Locate the cell with the specified text and output its [x, y] center coordinate. 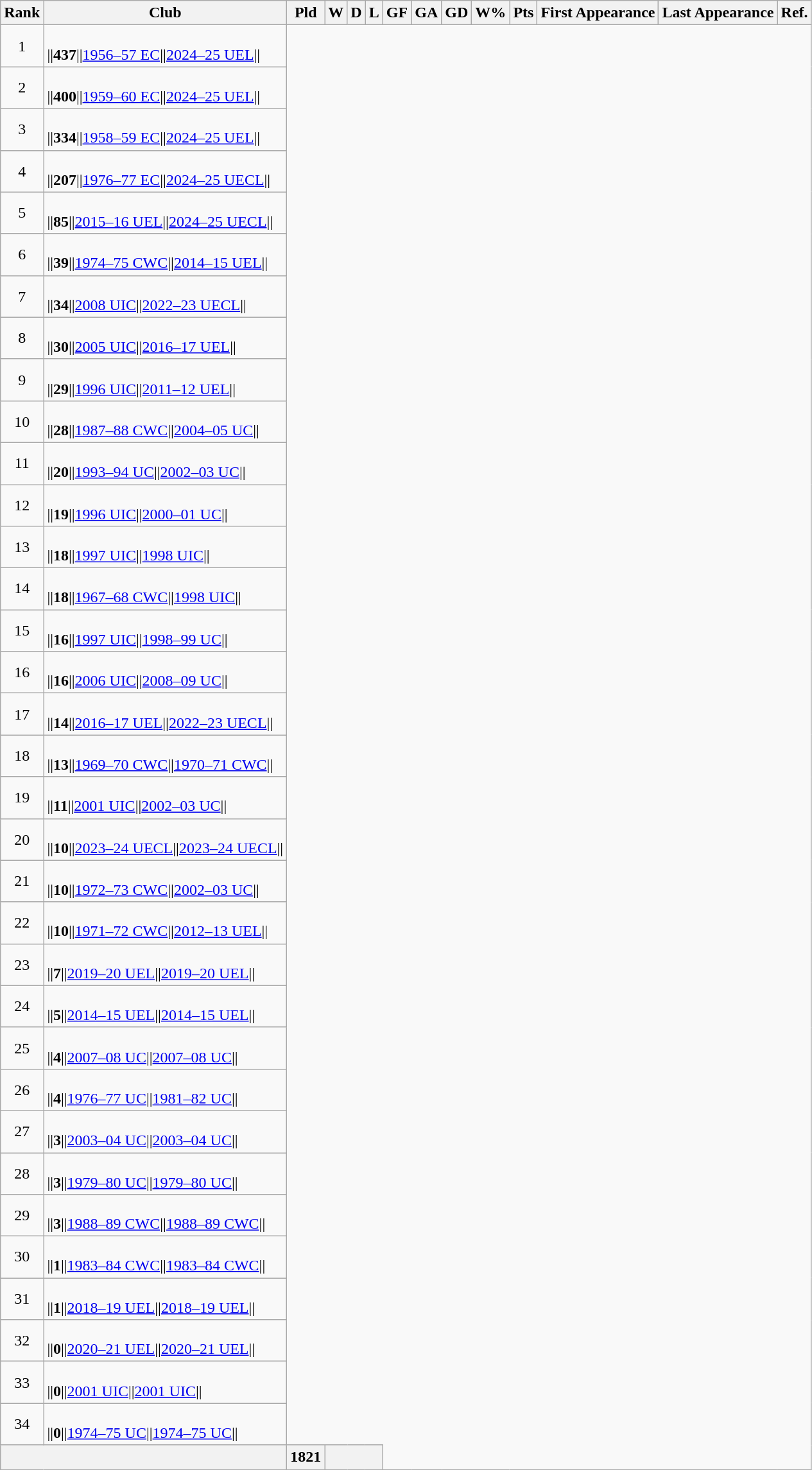
10 [22, 421]
GF [397, 13]
||14||2016–17 UEL||2022–23 UECL|| [166, 714]
1821 [306, 1457]
14 [22, 589]
||400||1959–60 EC||2024–25 UEL|| [166, 87]
17 [22, 714]
||0||1974–75 UC||1974–75 UC|| [166, 1424]
19 [22, 797]
16 [22, 673]
First Appearance [598, 13]
L [374, 13]
||10||1971–72 CWC||2012–13 UEL|| [166, 923]
18 [22, 756]
||29||1996 UIC||2011–12 UEL|| [166, 380]
8 [22, 338]
||4||2007–08 UC||2007–08 UC|| [166, 1048]
Pld [306, 13]
||19||1996 UIC||2000–01 UC|| [166, 505]
22 [22, 923]
||85||2015–16 UEL||2024–25 UECL|| [166, 213]
27 [22, 1131]
||10||1972–73 CWC||2002–03 UC|| [166, 881]
12 [22, 505]
25 [22, 1048]
D [356, 13]
||4||1976–77 UC||1981–82 UC|| [166, 1090]
4 [22, 171]
11 [22, 463]
Rank [22, 13]
15 [22, 630]
5 [22, 213]
||437||1956–57 EC||2024–25 UEL|| [166, 46]
||18||1997 UIC||1998 UIC|| [166, 547]
||16||1997 UIC||1998–99 UC|| [166, 630]
2 [22, 87]
||11||2001 UIC||2002–03 UC|| [166, 797]
||1||2018–19 UEL||2018–19 UEL|| [166, 1299]
7 [22, 297]
||34||2008 UIC||2022–23 UECL|| [166, 297]
20 [22, 840]
Pts [524, 13]
30 [22, 1257]
23 [22, 964]
Last Appearance [718, 13]
||0||2020–21 UEL||2020–21 UEL|| [166, 1340]
31 [22, 1299]
W% [490, 13]
||20||1993–94 UC||2002–03 UC|| [166, 463]
34 [22, 1424]
||28||1987–88 CWC||2004–05 UC|| [166, 421]
||39||1974–75 CWC||2014–15 UEL|| [166, 254]
Club [166, 13]
32 [22, 1340]
Ref. [795, 13]
9 [22, 380]
33 [22, 1383]
1 [22, 46]
||13||1969–70 CWC||1970–71 CWC|| [166, 756]
||7||2019–20 UEL||2019–20 UEL|| [166, 964]
26 [22, 1090]
||16||2006 UIC||2008–09 UC|| [166, 673]
24 [22, 1007]
||3||2003–04 UC||2003–04 UC|| [166, 1131]
GD [457, 13]
||0||2001 UIC||2001 UIC|| [166, 1383]
GA [426, 13]
||3||1988–89 CWC||1988–89 CWC|| [166, 1216]
||18||1967–68 CWC||1998 UIC|| [166, 589]
||30||2005 UIC||2016–17 UEL|| [166, 338]
3 [22, 130]
29 [22, 1216]
W [336, 13]
||3||1979–80 UC||1979–80 UC|| [166, 1173]
6 [22, 254]
||1||1983–84 CWC||1983–84 CWC|| [166, 1257]
||5||2014–15 UEL||2014–15 UEL|| [166, 1007]
||10||2023–24 UECL||2023–24 UECL|| [166, 840]
||334||1958–59 EC||2024–25 UEL|| [166, 130]
28 [22, 1173]
13 [22, 547]
21 [22, 881]
||207||1976–77 EC||2024–25 UECL|| [166, 171]
